Capture the cell that displays the provided text and extract its (X, Y) central coordinate. 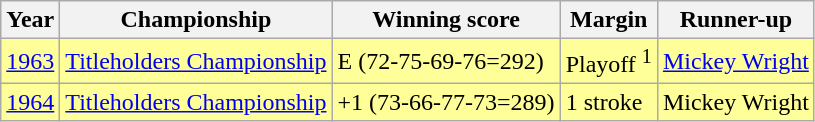
Winning score (446, 20)
1 stroke (608, 102)
Championship (196, 20)
1963 (30, 62)
E (72-75-69-76=292) (446, 62)
Year (30, 20)
Playoff 1 (608, 62)
Margin (608, 20)
+1 (73-66-77-73=289) (446, 102)
1964 (30, 102)
Runner-up (736, 20)
